Provide the (x, y) coordinate of the cell's center where the given text is located.  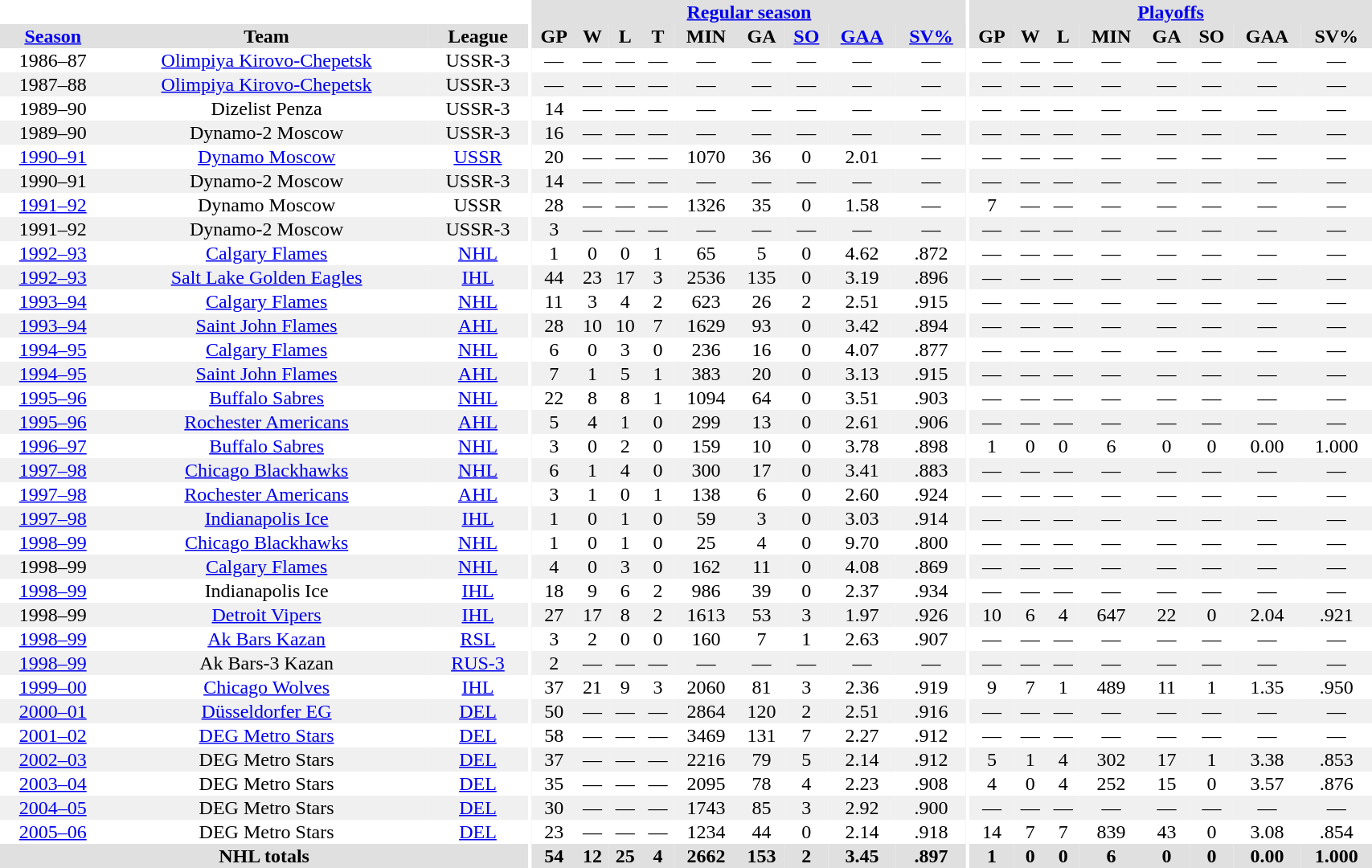
2216 (706, 759)
26 (762, 301)
3.13 (862, 374)
.919 (931, 687)
Chicago Wolves (266, 687)
3.03 (862, 518)
135 (762, 277)
2060 (706, 687)
.872 (931, 253)
1070 (706, 157)
1996–97 (53, 446)
252 (1111, 784)
9.70 (862, 542)
43 (1167, 832)
League (477, 36)
79 (762, 759)
1629 (706, 325)
3.51 (862, 398)
.903 (931, 398)
54 (555, 856)
Düsseldorfer EG (266, 711)
2.27 (862, 735)
.800 (931, 542)
Season (53, 36)
85 (762, 808)
12 (593, 856)
1326 (706, 205)
.894 (931, 325)
Salt Lake Golden Eagles (266, 277)
39 (762, 591)
.921 (1336, 615)
.854 (1336, 832)
.914 (931, 518)
Regular season (749, 12)
1986–87 (53, 60)
.916 (931, 711)
.896 (931, 277)
1743 (706, 808)
.876 (1336, 784)
3.19 (862, 277)
.853 (1336, 759)
2662 (706, 856)
81 (762, 687)
64 (762, 398)
2.63 (862, 639)
Ak Bars Kazan (266, 639)
3.41 (862, 470)
3.38 (1267, 759)
2536 (706, 277)
2095 (706, 784)
4.08 (862, 567)
489 (1111, 687)
1.35 (1267, 687)
1.58 (862, 205)
93 (762, 325)
2.61 (862, 422)
3.42 (862, 325)
.898 (931, 446)
647 (1111, 615)
Team (266, 36)
2000–01 (53, 711)
1999–00 (53, 687)
1987–88 (53, 84)
2.23 (862, 784)
839 (1111, 832)
T (657, 36)
NHL totals (264, 856)
383 (706, 374)
160 (706, 639)
.907 (931, 639)
2.04 (1267, 615)
30 (555, 808)
2.60 (862, 494)
RUS-3 (477, 663)
78 (762, 784)
236 (706, 350)
623 (706, 301)
.924 (931, 494)
300 (706, 470)
RSL (477, 639)
159 (706, 446)
.950 (1336, 687)
2864 (706, 711)
2.92 (862, 808)
3.57 (1267, 784)
302 (1111, 759)
2.37 (862, 591)
2004–05 (53, 808)
36 (762, 157)
.897 (931, 856)
2003–04 (53, 784)
.869 (931, 567)
.906 (931, 422)
59 (706, 518)
162 (706, 567)
.926 (931, 615)
.918 (931, 832)
3469 (706, 735)
15 (1167, 784)
4.07 (862, 350)
2.01 (862, 157)
.900 (931, 808)
120 (762, 711)
2005–06 (53, 832)
27 (555, 615)
3.78 (862, 446)
138 (706, 494)
21 (593, 687)
3.08 (1267, 832)
3.45 (862, 856)
2002–03 (53, 759)
13 (762, 422)
Dizelist Penza (266, 108)
1613 (706, 615)
65 (706, 253)
18 (555, 591)
.908 (931, 784)
131 (762, 735)
Detroit Vipers (266, 615)
299 (706, 422)
1094 (706, 398)
53 (762, 615)
4.62 (862, 253)
.877 (931, 350)
.883 (931, 470)
1.97 (862, 615)
2.36 (862, 687)
50 (555, 711)
58 (555, 735)
Ak Bars-3 Kazan (266, 663)
Playoffs (1171, 12)
.934 (931, 591)
986 (706, 591)
1234 (706, 832)
153 (762, 856)
2001–02 (53, 735)
